Return the [X, Y] coordinate for the center point of the cell that contains the specified text.  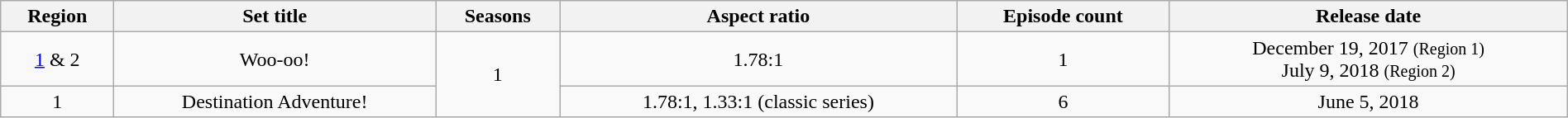
Woo-oo! [275, 59]
Episode count [1064, 17]
1 & 2 [58, 59]
December 19, 2017 (Region 1)July 9, 2018 (Region 2) [1368, 59]
Region [58, 17]
Release date [1368, 17]
Set title [275, 17]
Aspect ratio [758, 17]
1.78:1, 1.33:1 (classic series) [758, 101]
Seasons [498, 17]
June 5, 2018 [1368, 101]
6 [1064, 101]
Destination Adventure! [275, 101]
1.78:1 [758, 59]
